Extract the [x, y] coordinate from the center of the cell holding the provided text.  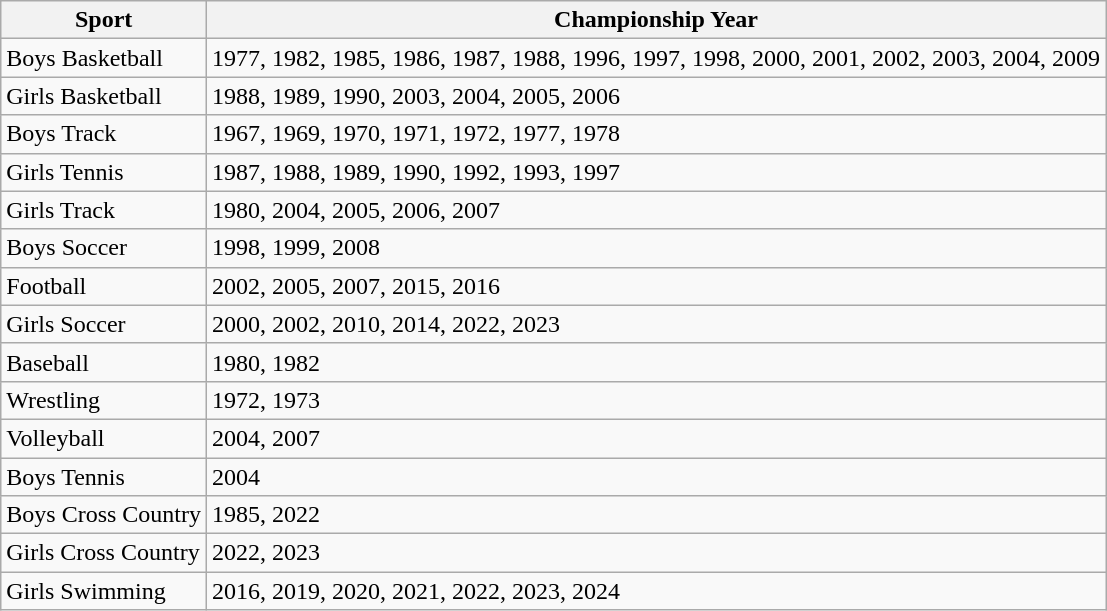
1980, 1982 [656, 362]
2000, 2002, 2010, 2014, 2022, 2023 [656, 324]
1967, 1969, 1970, 1971, 1972, 1977, 1978 [656, 134]
Boys Soccer [104, 248]
1998, 1999, 2008 [656, 248]
1980, 2004, 2005, 2006, 2007 [656, 210]
2002, 2005, 2007, 2015, 2016 [656, 286]
Championship Year [656, 20]
Girls Basketball [104, 96]
2022, 2023 [656, 553]
1987, 1988, 1989, 1990, 1992, 1993, 1997 [656, 172]
Volleyball [104, 438]
2004, 2007 [656, 438]
Baseball [104, 362]
2004 [656, 477]
Boys Basketball [104, 58]
1988, 1989, 1990, 2003, 2004, 2005, 2006 [656, 96]
1972, 1973 [656, 400]
1985, 2022 [656, 515]
Girls Tennis [104, 172]
Girls Cross Country [104, 553]
Girls Track [104, 210]
2016, 2019, 2020, 2021, 2022, 2023, 2024 [656, 591]
Boys Tennis [104, 477]
Football [104, 286]
1977, 1982, 1985, 1986, 1987, 1988, 1996, 1997, 1998, 2000, 2001, 2002, 2003, 2004, 2009 [656, 58]
Boys Track [104, 134]
Wrestling [104, 400]
Sport [104, 20]
Girls Swimming [104, 591]
Boys Cross Country [104, 515]
Girls Soccer [104, 324]
